From the cell containing the given text, extract its center point as [X, Y] coordinate. 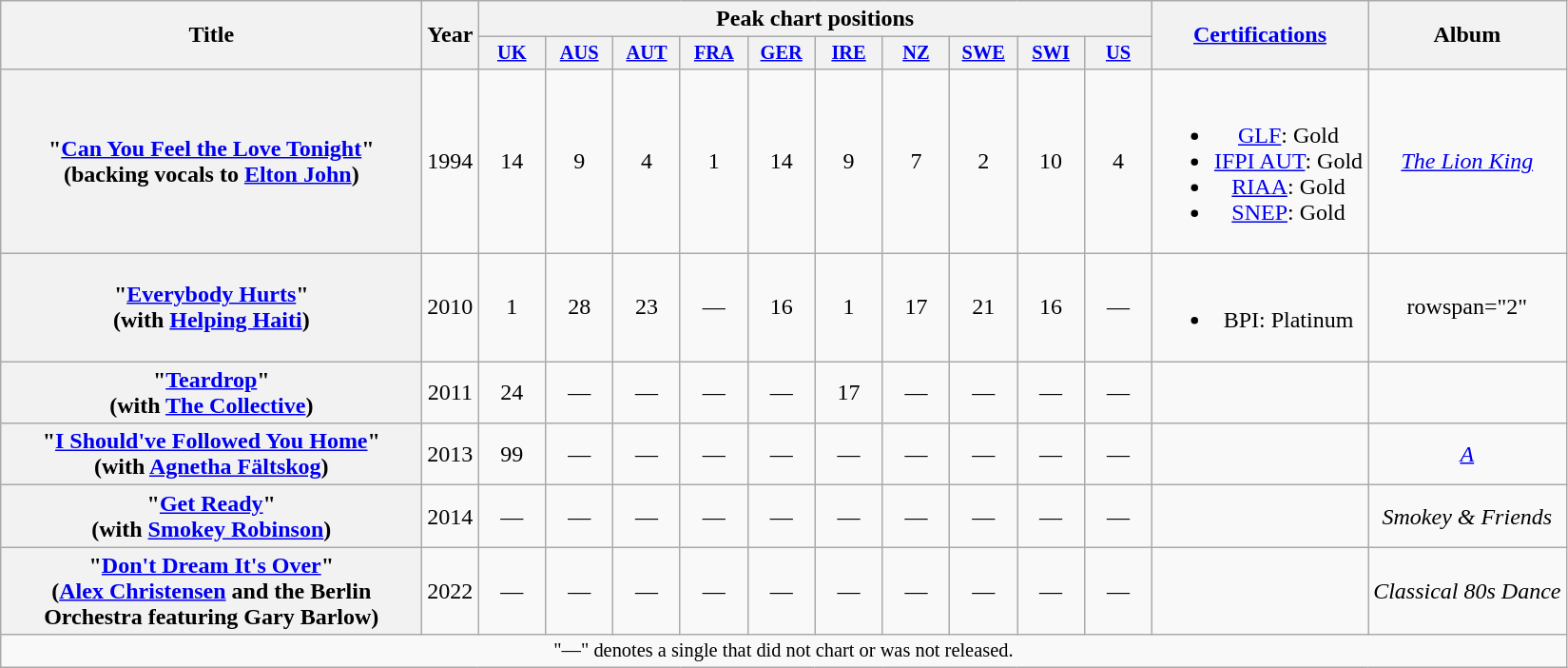
Album [1467, 35]
24 [512, 392]
2014 [451, 516]
1994 [451, 161]
US [1118, 53]
A [1467, 455]
2013 [451, 455]
rowspan="2" [1467, 308]
Smokey & Friends [1467, 516]
Peak chart positions [816, 19]
"Teardrop"(with The Collective) [211, 392]
"Don't Dream It's Over"(Alex Christensen and the Berlin Orchestra featuring Gary Barlow) [211, 591]
Title [211, 35]
99 [512, 455]
AUS [580, 53]
2022 [451, 591]
2010 [451, 308]
"Get Ready"(with Smokey Robinson) [211, 516]
FRA [713, 53]
Classical 80s Dance [1467, 591]
BPI: Platinum [1259, 308]
SWI [1052, 53]
7 [917, 161]
"I Should've Followed You Home"(with Agnetha Fältskog) [211, 455]
NZ [917, 53]
Year [451, 35]
Certifications [1259, 35]
"—" denotes a single that did not chart or was not released. [784, 651]
21 [983, 308]
IRE [848, 53]
"Can You Feel the Love Tonight"(backing vocals to Elton John) [211, 161]
10 [1052, 161]
GER [782, 53]
2 [983, 161]
"Everybody Hurts"(with Helping Haiti) [211, 308]
2011 [451, 392]
The Lion King [1467, 161]
GLF: GoldIFPI AUT: GoldRIAA: GoldSNEP: Gold [1259, 161]
AUT [647, 53]
28 [580, 308]
UK [512, 53]
23 [647, 308]
SWE [983, 53]
